Determine the (x, y) coordinate at the center of the cell enclosing the given text.  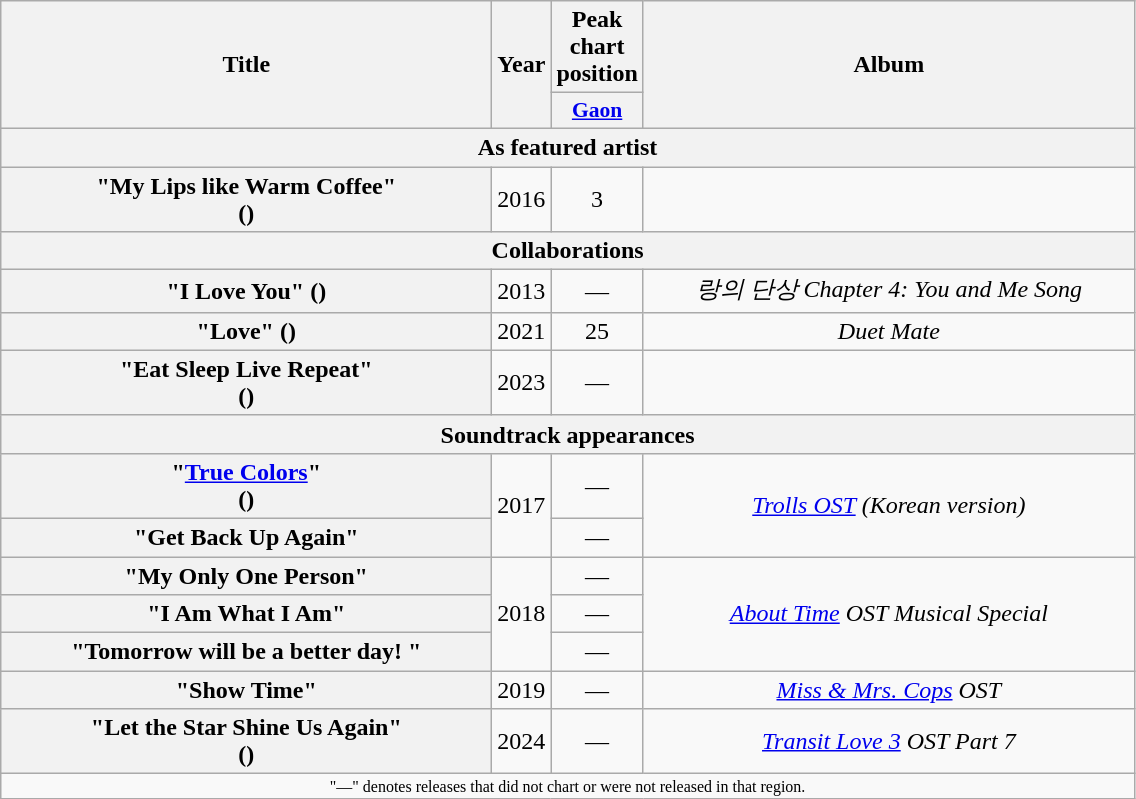
As featured artist (568, 147)
2024 (522, 742)
About Time OST Musical Special (888, 613)
Gaon (597, 111)
"I Love You" () (246, 292)
2018 (522, 613)
"True Colors"() (246, 486)
"Let the Star Shine Us Again"() (246, 742)
2017 (522, 504)
"My Only One Person" (246, 575)
25 (597, 331)
Duet Mate (888, 331)
"Tomorrow will be a better day! " (246, 652)
Miss & Mrs. Cops OST (888, 690)
3 (597, 198)
"—" denotes releases that did not chart or were not released in that region. (568, 786)
2023 (522, 382)
Soundtrack appearances (568, 434)
Transit Love 3 OST Part 7 (888, 742)
Year (522, 65)
Album (888, 65)
2019 (522, 690)
"Get Back Up Again" (246, 537)
2021 (522, 331)
"My Lips like Warm Coffee"() (246, 198)
"Eat Sleep Live Repeat"() (246, 382)
랑의 단상 Chapter 4: You and Me Song (888, 292)
"Love" () (246, 331)
2016 (522, 198)
2013 (522, 292)
Peak chart position (597, 47)
Title (246, 65)
"Show Time" (246, 690)
"I Am What I Am" (246, 614)
Trolls OST (Korean version) (888, 504)
Collaborations (568, 251)
